Capture the cell that displays the provided text and extract its (X, Y) central coordinate. 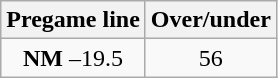
Pregame line (74, 20)
Over/under (210, 20)
56 (210, 58)
NM –19.5 (74, 58)
